Search for the cell housing the specified text and yield its (x, y) center coordinate. 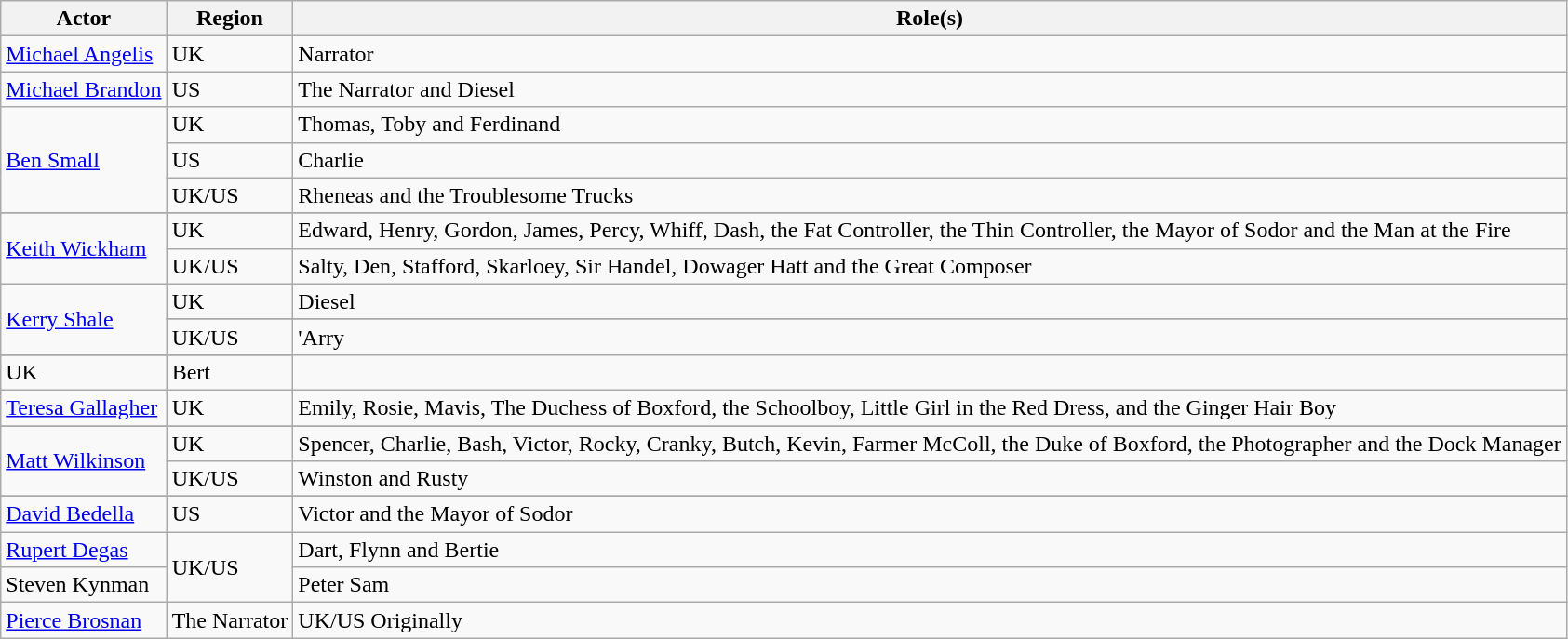
Steven Kynman (84, 585)
Ben Small (84, 160)
Matt Wilkinson (84, 461)
'Arry (930, 337)
Pierce Brosnan (84, 620)
Thomas, Toby and Ferdinand (930, 125)
Rheneas and the Troublesome Trucks (930, 195)
Edward, Henry, Gordon, James, Percy, Whiff, Dash, the Fat Controller, the Thin Controller, the Mayor of Sodor and the Man at the Fire (930, 231)
Victor and the Mayor of Sodor (930, 514)
Michael Brandon (84, 89)
Dart, Flynn and Bertie (930, 550)
Winston and Rusty (930, 479)
Salty, Den, Stafford, Skarloey, Sir Handel, Dowager Hatt and the Great Composer (930, 266)
Role(s) (930, 19)
Kerry Shale (84, 319)
Keith Wickham (84, 248)
UK/US Originally (930, 620)
Narrator (930, 54)
Region (230, 19)
The Narrator and Diesel (930, 89)
Teresa Gallagher (84, 407)
Spencer, Charlie, Bash, Victor, Rocky, Cranky, Butch, Kevin, Farmer McColl, the Duke of Boxford, the Photographer and the Dock Manager (930, 444)
David Bedella (84, 514)
Diesel (930, 301)
Rupert Degas (84, 550)
Michael Angelis (84, 54)
Charlie (930, 160)
Bert (230, 372)
Actor (84, 19)
Emily, Rosie, Mavis, The Duchess of Boxford, the Schoolboy, Little Girl in the Red Dress, and the Ginger Hair Boy (930, 407)
The Narrator (230, 620)
Peter Sam (930, 585)
